Detect which cell encompasses the target text, then output its [X, Y] center coordinate. 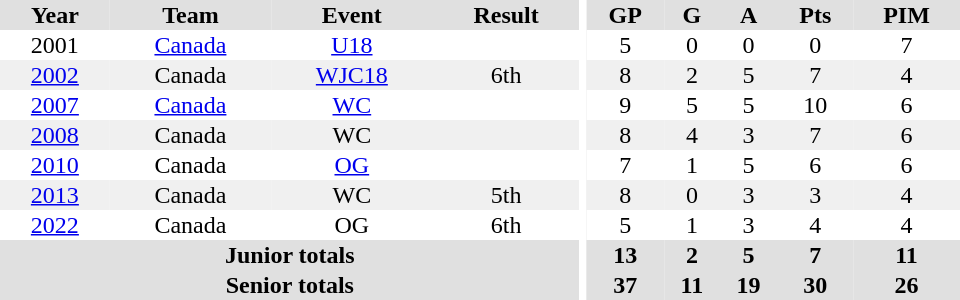
5th [506, 195]
2022 [55, 225]
2007 [55, 105]
Year [55, 15]
A [749, 15]
37 [625, 285]
9 [625, 105]
2008 [55, 135]
GP [625, 15]
PIM [906, 15]
19 [749, 285]
Team [190, 15]
Senior totals [290, 285]
Junior totals [290, 255]
2002 [55, 75]
10 [816, 105]
Event [352, 15]
2010 [55, 165]
U18 [352, 45]
2001 [55, 45]
26 [906, 285]
30 [816, 285]
G [692, 15]
2013 [55, 195]
Result [506, 15]
Pts [816, 15]
WJC18 [352, 75]
13 [625, 255]
